Locate the cell with the specified text and output its [x, y] center coordinate. 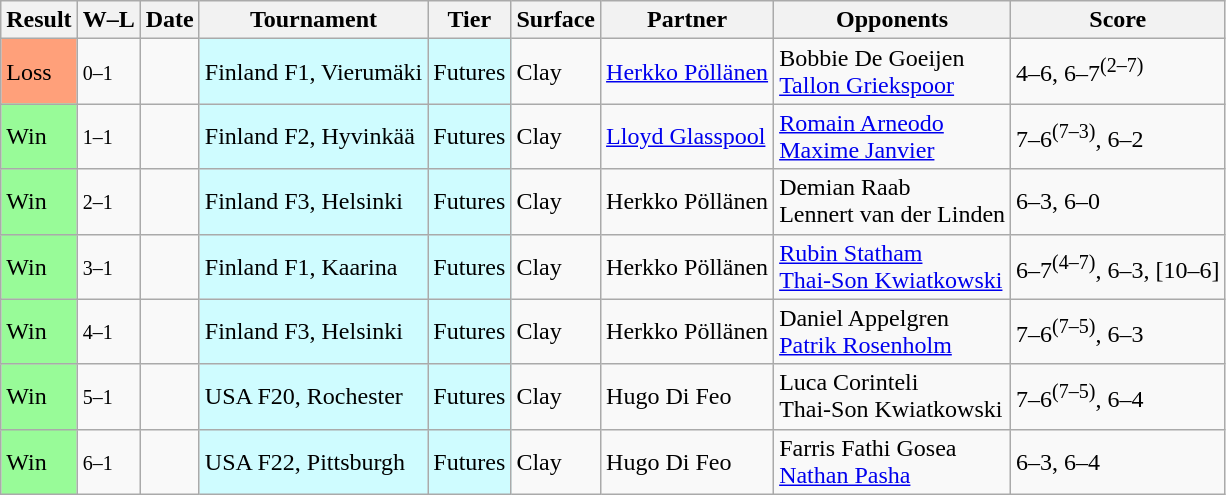
6–3, 6–4 [1118, 462]
7–6(7–5), 6–3 [1118, 332]
Finland F2, Hyvinkää [314, 136]
3–1 [108, 266]
Tournament [314, 20]
4–1 [108, 332]
Daniel Appelgren Patrik Rosenholm [892, 332]
1–1 [108, 136]
6–3, 6–0 [1118, 202]
Demian Raab Lennert van der Linden [892, 202]
6–7(4–7), 6–3, [10–6] [1118, 266]
Tier [470, 20]
Bobbie De Goeijen Tallon Griekspoor [892, 72]
Romain Arneodo Maxime Janvier [892, 136]
Finland F1, Kaarina [314, 266]
USA F20, Rochester [314, 396]
Loss [39, 72]
5–1 [108, 396]
Surface [556, 20]
Luca Corinteli Thai-Son Kwiatkowski [892, 396]
7–6(7–5), 6–4 [1118, 396]
Score [1118, 20]
Farris Fathi Gosea Nathan Pasha [892, 462]
Finland F1, Vierumäki [314, 72]
7–6(7–3), 6–2 [1118, 136]
6–1 [108, 462]
Partner [688, 20]
Opponents [892, 20]
0–1 [108, 72]
Lloyd Glasspool [688, 136]
Rubin Statham Thai-Son Kwiatkowski [892, 266]
W–L [108, 20]
4–6, 6–7(2–7) [1118, 72]
USA F22, Pittsburgh [314, 462]
Result [39, 20]
2–1 [108, 202]
Date [170, 20]
